Determine the [X, Y] coordinate at the center of the cell enclosing the given text.  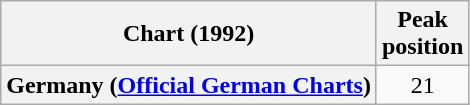
Chart (1992) [189, 34]
Germany (Official German Charts) [189, 85]
21 [422, 85]
Peakposition [422, 34]
